Locate the cell with the specified text and output its [X, Y] center coordinate. 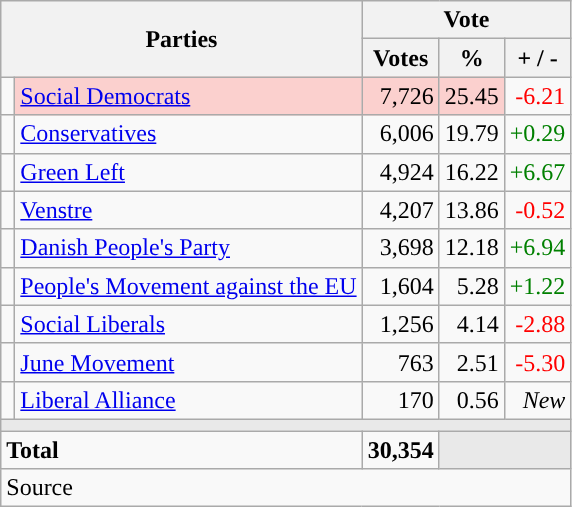
Vote [466, 20]
12.18 [472, 248]
+ / - [538, 58]
7,726 [400, 96]
4.14 [472, 324]
16.22 [472, 172]
-2.88 [538, 324]
-0.52 [538, 210]
Danish People's Party [188, 248]
People's Movement against the EU [188, 286]
+0.29 [538, 134]
25.45 [472, 96]
0.56 [472, 400]
+6.67 [538, 172]
4,207 [400, 210]
1,256 [400, 324]
3,698 [400, 248]
13.86 [472, 210]
30,354 [400, 449]
-5.30 [538, 362]
% [472, 58]
+1.22 [538, 286]
Social Liberals [188, 324]
170 [400, 400]
4,924 [400, 172]
5.28 [472, 286]
6,006 [400, 134]
Parties [182, 39]
1,604 [400, 286]
Venstre [188, 210]
Green Left [188, 172]
2.51 [472, 362]
Source [286, 488]
+6.94 [538, 248]
763 [400, 362]
Votes [400, 58]
New [538, 400]
Liberal Alliance [188, 400]
19.79 [472, 134]
Conservatives [188, 134]
Total [182, 449]
-6.21 [538, 96]
June Movement [188, 362]
Social Democrats [188, 96]
